Return the (x, y) coordinate for the center point of the cell that contains the specified text.  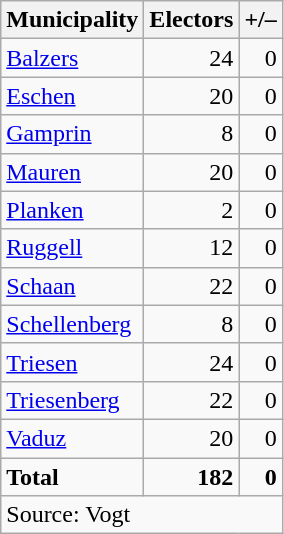
12 (192, 248)
Municipality (72, 20)
Schaan (72, 286)
Total (72, 477)
Planken (72, 210)
Triesen (72, 362)
Gamprin (72, 134)
Balzers (72, 58)
Vaduz (72, 438)
Schellenberg (72, 324)
Triesenberg (72, 400)
Eschen (72, 96)
2 (192, 210)
+/– (260, 20)
Source: Vogt (142, 515)
Mauren (72, 172)
Electors (192, 20)
Ruggell (72, 248)
182 (192, 477)
